Search for the cell housing the specified text and yield its [x, y] center coordinate. 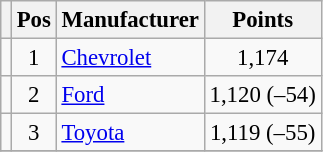
1,174 [262, 58]
Toyota [130, 133]
1,119 (–55) [262, 133]
Ford [130, 95]
Manufacturer [130, 20]
Pos [34, 20]
2 [34, 95]
1 [34, 58]
Chevrolet [130, 58]
3 [34, 133]
1,120 (–54) [262, 95]
Points [262, 20]
